Output the [x, y] coordinate of the center of the cell containing the given text.  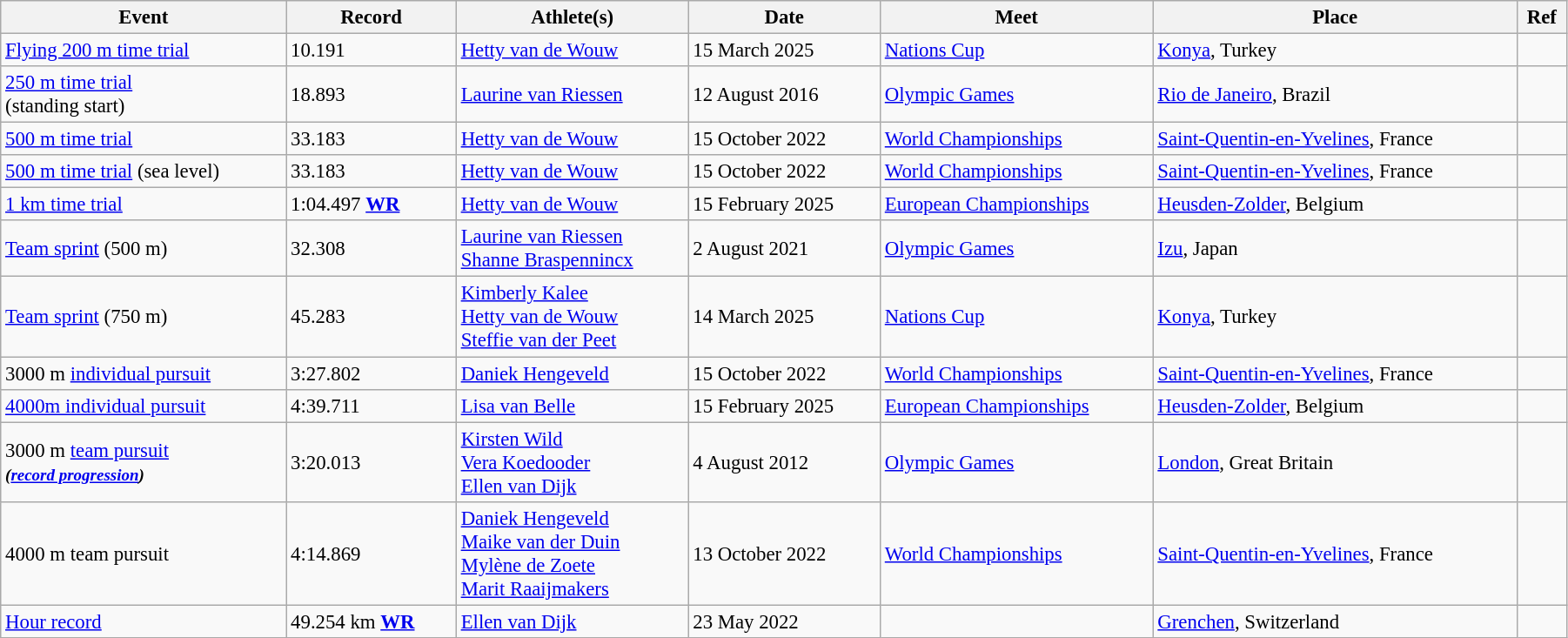
10.191 [372, 50]
Laurine van Riessen [573, 94]
Flying 200 m time trial [144, 50]
13 October 2022 [785, 554]
Ref [1542, 17]
Daniek Hengeveld [573, 373]
32.308 [372, 249]
3:27.802 [372, 373]
Hour record [144, 621]
1 km time trial [144, 205]
4:39.711 [372, 406]
3000 m individual pursuit [144, 373]
49.254 km WR [372, 621]
Grenchen, Switzerland [1335, 621]
250 m time trial (standing start) [144, 94]
500 m time trial (sea level) [144, 171]
Place [1335, 17]
Daniek HengeveldMaike van der DuinMylène de ZoeteMarit Raaijmakers [573, 554]
London, Great Britain [1335, 462]
Record [372, 17]
23 May 2022 [785, 621]
Team sprint (750 m) [144, 317]
4000 m team pursuit [144, 554]
Laurine van RiessenShanne Braspennincx [573, 249]
2 August 2021 [785, 249]
4 August 2012 [785, 462]
Team sprint (500 m) [144, 249]
Athlete(s) [573, 17]
3000 m team pursuit (record progression) [144, 462]
14 March 2025 [785, 317]
15 March 2025 [785, 50]
18.893 [372, 94]
Lisa van Belle [573, 406]
Izu, Japan [1335, 249]
Kirsten WildVera KoedooderEllen van Dijk [573, 462]
Date [785, 17]
Kimberly KaleeHetty van de WouwSteffie van der Peet [573, 317]
500 m time trial [144, 139]
45.283 [372, 317]
Meet [1016, 17]
Event [144, 17]
Ellen van Dijk [573, 621]
4000m individual pursuit [144, 406]
12 August 2016 [785, 94]
1:04.497 WR [372, 205]
4:14.869 [372, 554]
Rio de Janeiro, Brazil [1335, 94]
3:20.013 [372, 462]
